Find where the given text appears and provide that cell's center as (x, y) coordinate. 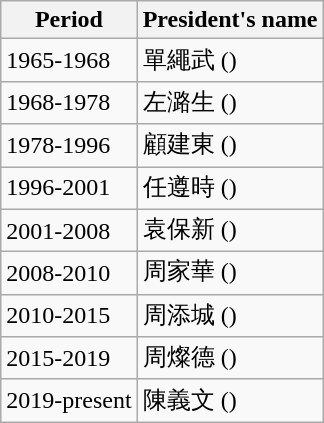
周家華 () (230, 274)
1965-1968 (69, 60)
2015-2019 (69, 358)
Period (69, 20)
President's name (230, 20)
周燦德 () (230, 358)
任遵時 () (230, 188)
2010-2015 (69, 316)
陳義文 () (230, 400)
1996-2001 (69, 188)
顧建東 () (230, 146)
2019-present (69, 400)
1968-1978 (69, 102)
1978-1996 (69, 146)
2008-2010 (69, 274)
周添城 () (230, 316)
左潞生 () (230, 102)
2001-2008 (69, 230)
單繩武 () (230, 60)
袁保新 () (230, 230)
